Pinpoint the cell where the given text exists, returning its (x, y) midpoint coordinate. 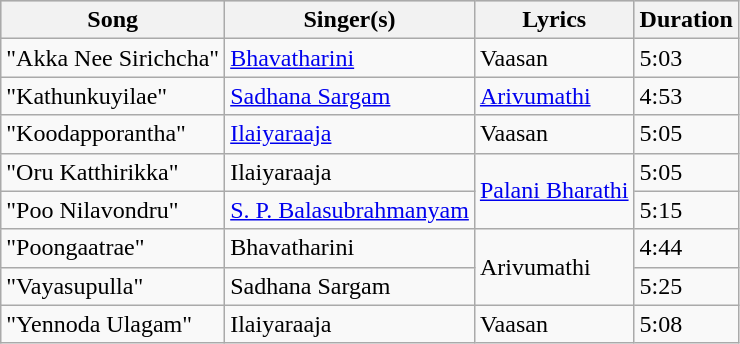
"Vayasupulla" (113, 286)
4:44 (686, 248)
5:15 (686, 210)
5:08 (686, 324)
5:03 (686, 58)
Song (113, 20)
"Poongaatrae" (113, 248)
Palani Bharathi (554, 191)
5:25 (686, 286)
4:53 (686, 96)
"Kathunkuyilae" (113, 96)
S. P. Balasubrahmanyam (350, 210)
Singer(s) (350, 20)
"Akka Nee Sirichcha" (113, 58)
"Oru Katthirikka" (113, 172)
Duration (686, 20)
"Yennoda Ulagam" (113, 324)
"Koodapporantha" (113, 134)
"Poo Nilavondru" (113, 210)
Lyrics (554, 20)
